For the text-containing cell, return its midpoint in [x, y] coordinate format. 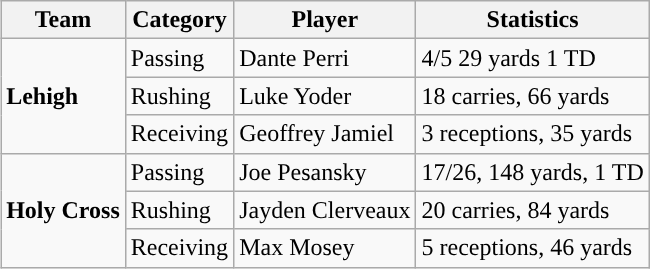
18 carries, 66 yards [532, 96]
Category [179, 20]
Player [325, 20]
Geoffrey Jamiel [325, 134]
20 carries, 84 yards [532, 210]
Statistics [532, 20]
Dante Perri [325, 58]
Luke Yoder [325, 96]
5 receptions, 46 yards [532, 248]
17/26, 148 yards, 1 TD [532, 172]
Team [64, 20]
Lehigh [64, 96]
Max Mosey [325, 248]
4/5 29 yards 1 TD [532, 58]
3 receptions, 35 yards [532, 134]
Holy Cross [64, 210]
Jayden Clerveaux [325, 210]
Joe Pesansky [325, 172]
